Determine the (X, Y) coordinate at the center of the cell enclosing the given text.  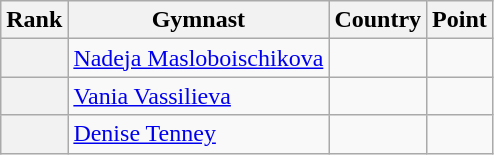
Nadeja Masloboischikova (198, 58)
Denise Tenney (198, 134)
Vania Vassilieva (198, 96)
Rank (34, 20)
Country (378, 20)
Point (460, 20)
Gymnast (198, 20)
